Provide the (x, y) coordinate of the cell's center where the given text is located.  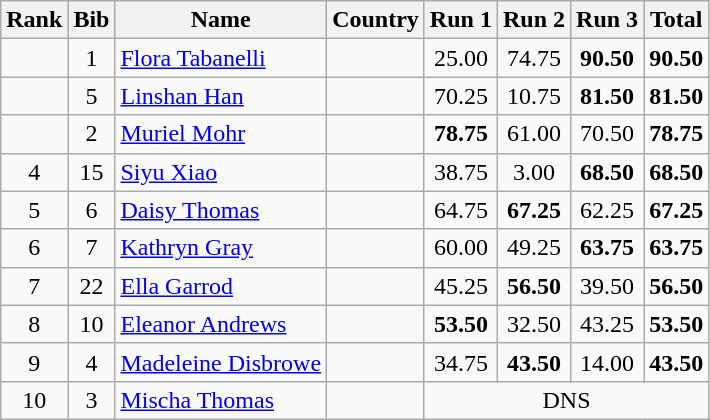
60.00 (460, 248)
38.75 (460, 172)
Linshan Han (221, 96)
70.50 (608, 134)
34.75 (460, 362)
Mischa Thomas (221, 400)
64.75 (460, 210)
14.00 (608, 362)
49.25 (534, 248)
Run 2 (534, 20)
Country (376, 20)
61.00 (534, 134)
74.75 (534, 58)
43.25 (608, 324)
Eleanor Andrews (221, 324)
Ella Garrod (221, 286)
Name (221, 20)
45.25 (460, 286)
25.00 (460, 58)
Run 3 (608, 20)
Run 1 (460, 20)
Kathryn Gray (221, 248)
1 (92, 58)
9 (34, 362)
Muriel Mohr (221, 134)
62.25 (608, 210)
DNS (566, 400)
22 (92, 286)
8 (34, 324)
15 (92, 172)
3.00 (534, 172)
2 (92, 134)
32.50 (534, 324)
Flora Tabanelli (221, 58)
Siyu Xiao (221, 172)
70.25 (460, 96)
Madeleine Disbrowe (221, 362)
3 (92, 400)
Bib (92, 20)
39.50 (608, 286)
Daisy Thomas (221, 210)
10.75 (534, 96)
Rank (34, 20)
Total (676, 20)
